For the text-containing cell, return its midpoint in [x, y] coordinate format. 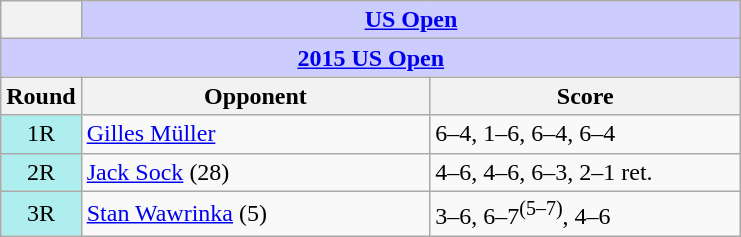
Score [586, 96]
Opponent [256, 96]
3R [41, 214]
US Open [411, 20]
1R [41, 134]
Round [41, 96]
2R [41, 172]
Gilles Müller [256, 134]
Jack Sock (28) [256, 172]
3–6, 6–7(5–7), 4–6 [586, 214]
2015 US Open [371, 58]
4–6, 4–6, 6–3, 2–1 ret. [586, 172]
Stan Wawrinka (5) [256, 214]
6–4, 1–6, 6–4, 6–4 [586, 134]
